Scan for the cell matching the given text and deliver its (x, y) coordinate at center. 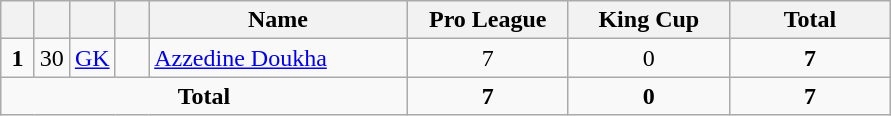
Pro League (488, 20)
King Cup (648, 20)
Name (278, 20)
Azzedine Doukha (278, 58)
GK (92, 58)
1 (18, 58)
30 (52, 58)
